Determine the (x, y) coordinate at the center of the cell enclosing the given text.  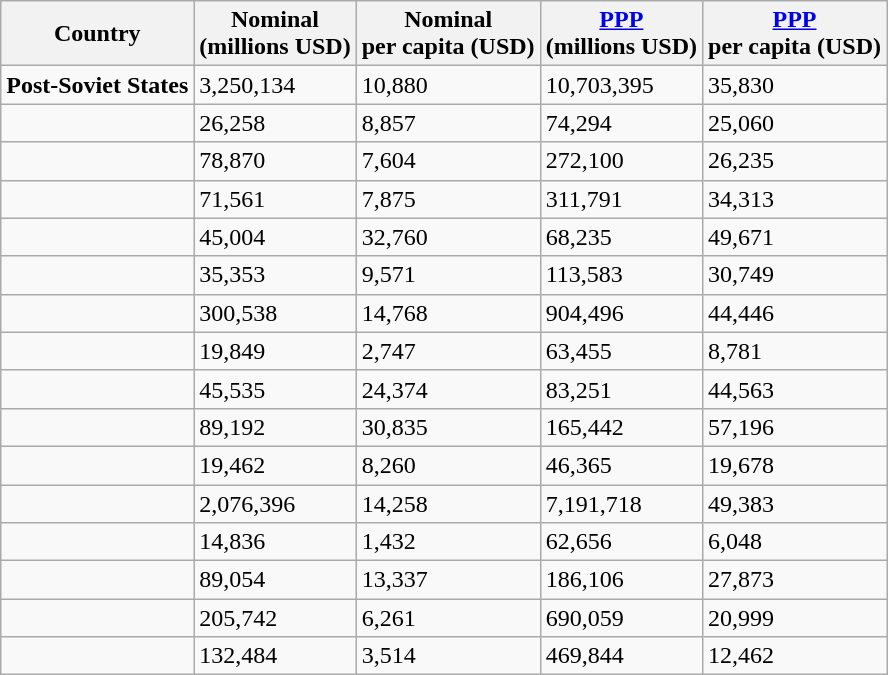
25,060 (795, 123)
14,836 (275, 542)
26,235 (795, 161)
8,781 (795, 351)
3,514 (448, 656)
89,192 (275, 427)
7,875 (448, 199)
7,191,718 (621, 503)
Post-Soviet States (98, 85)
469,844 (621, 656)
3,250,134 (275, 85)
904,496 (621, 313)
49,383 (795, 503)
2,747 (448, 351)
78,870 (275, 161)
14,258 (448, 503)
35,353 (275, 275)
PPP(millions USD) (621, 34)
10,880 (448, 85)
68,235 (621, 237)
13,337 (448, 580)
62,656 (621, 542)
1,432 (448, 542)
113,583 (621, 275)
44,446 (795, 313)
272,100 (621, 161)
71,561 (275, 199)
6,261 (448, 618)
89,054 (275, 580)
35,830 (795, 85)
9,571 (448, 275)
49,671 (795, 237)
12,462 (795, 656)
45,535 (275, 389)
30,835 (448, 427)
30,749 (795, 275)
8,260 (448, 465)
44,563 (795, 389)
74,294 (621, 123)
32,760 (448, 237)
19,849 (275, 351)
19,462 (275, 465)
132,484 (275, 656)
10,703,395 (621, 85)
186,106 (621, 580)
57,196 (795, 427)
19,678 (795, 465)
24,374 (448, 389)
8,857 (448, 123)
20,999 (795, 618)
26,258 (275, 123)
45,004 (275, 237)
311,791 (621, 199)
27,873 (795, 580)
83,251 (621, 389)
34,313 (795, 199)
690,059 (621, 618)
PPPper capita (USD) (795, 34)
7,604 (448, 161)
165,442 (621, 427)
Country (98, 34)
Nominalper capita (USD) (448, 34)
46,365 (621, 465)
63,455 (621, 351)
2,076,396 (275, 503)
205,742 (275, 618)
6,048 (795, 542)
14,768 (448, 313)
Nominal(millions USD) (275, 34)
300,538 (275, 313)
